Pinpoint the cell where the given text exists, returning its [X, Y] midpoint coordinate. 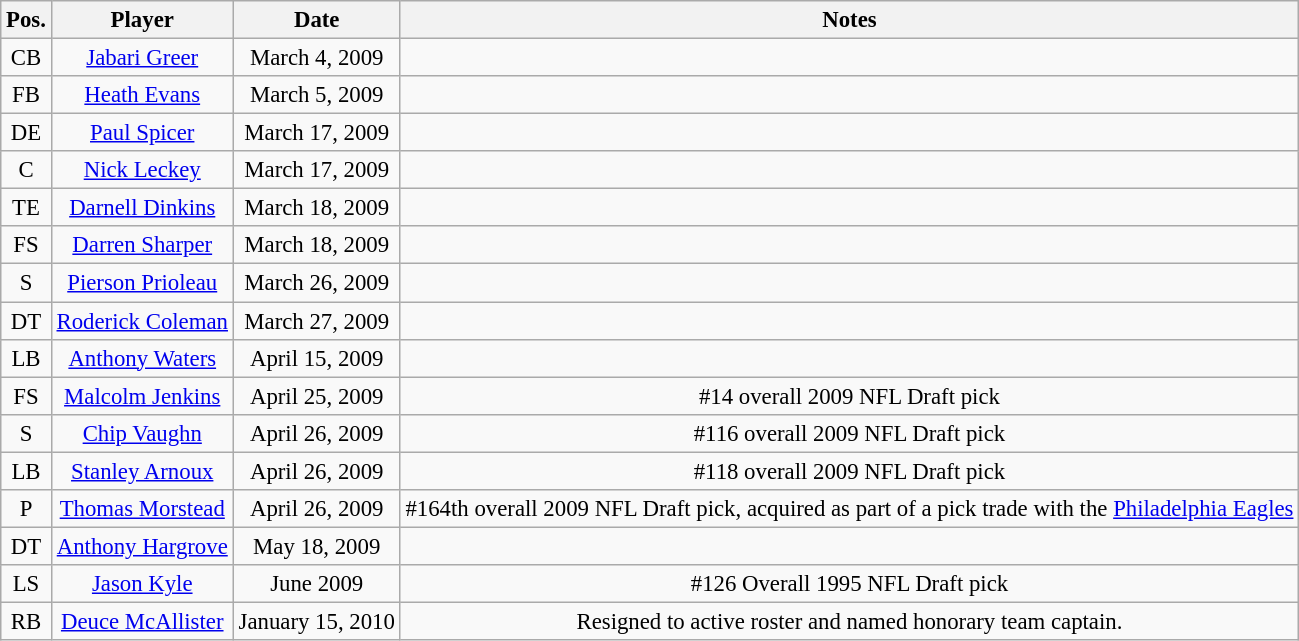
Roderick Coleman [142, 321]
Deuce McAllister [142, 621]
April 15, 2009 [316, 358]
#164th overall 2009 NFL Draft pick, acquired as part of a pick trade with the Philadelphia Eagles [850, 509]
Stanley Arnoux [142, 471]
#14 overall 2009 NFL Draft pick [850, 396]
Pos. [26, 20]
Thomas Morstead [142, 509]
Jason Kyle [142, 584]
FB [26, 95]
March 5, 2009 [316, 95]
C [26, 170]
March 27, 2009 [316, 321]
Paul Spicer [142, 133]
Anthony Waters [142, 358]
#116 overall 2009 NFL Draft pick [850, 433]
January 15, 2010 [316, 621]
RB [26, 621]
March 4, 2009 [316, 58]
May 18, 2009 [316, 546]
April 25, 2009 [316, 396]
Pierson Prioleau [142, 283]
Heath Evans [142, 95]
Chip Vaughn [142, 433]
Date [316, 20]
LS [26, 584]
Anthony Hargrove [142, 546]
TE [26, 208]
Malcolm Jenkins [142, 396]
Player [142, 20]
March 26, 2009 [316, 283]
Jabari Greer [142, 58]
June 2009 [316, 584]
#126 Overall 1995 NFL Draft pick [850, 584]
Darnell Dinkins [142, 208]
CB [26, 58]
P [26, 509]
Notes [850, 20]
Nick Leckey [142, 170]
Resigned to active roster and named honorary team captain. [850, 621]
DE [26, 133]
Darren Sharper [142, 245]
#118 overall 2009 NFL Draft pick [850, 471]
